Locate the cell with the specified text and output its (X, Y) center coordinate. 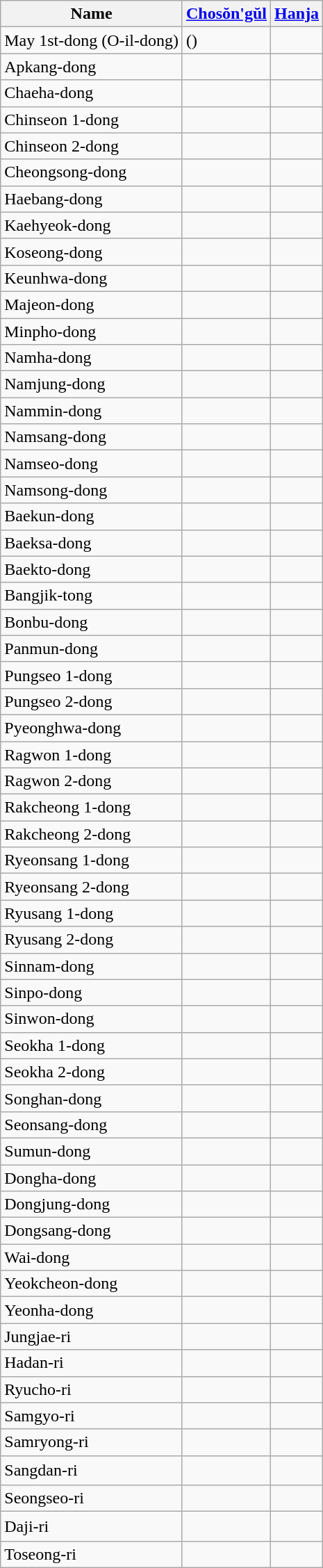
Baekto-dong (92, 569)
Seokha 2-dong (92, 1072)
Cheongsong-dong (92, 172)
Daji-ri (92, 1526)
Name (92, 14)
Wai-dong (92, 1257)
Nammin-dong (92, 411)
Minpho-dong (92, 332)
Dongjung-dong (92, 1204)
Chaeha-dong (92, 93)
Songhan-dong (92, 1098)
() (226, 40)
Chosŏn'gŭl (226, 14)
Ryucho-ri (92, 1389)
Seokha 1-dong (92, 1045)
Ragwon 1-dong (92, 754)
Ryusang 2-dong (92, 940)
Baekun-dong (92, 516)
Namha-dong (92, 358)
Seongseo-ri (92, 1498)
Sinnam-dong (92, 966)
Namsang-dong (92, 437)
Keunhwa-dong (92, 278)
Hanja (297, 14)
Samgyo-ri (92, 1416)
Bonbu-dong (92, 622)
Majeon-dong (92, 304)
Namjung-dong (92, 384)
Ryeonsang 1-dong (92, 860)
Baeksa-dong (92, 543)
May 1st-dong (O-il-dong) (92, 40)
Sumun-dong (92, 1151)
Ryusang 1-dong (92, 913)
Pungseo 2-dong (92, 701)
Koseong-dong (92, 252)
Chinseon 1-dong (92, 120)
Panmun-dong (92, 648)
Yeonha-dong (92, 1310)
Haebang-dong (92, 199)
Pyeonghwa-dong (92, 728)
Namseo-dong (92, 464)
Rakcheong 1-dong (92, 808)
Jungjae-ri (92, 1337)
Ragwon 2-dong (92, 781)
Pungseo 1-dong (92, 675)
Dongha-dong (92, 1178)
Sinwon-dong (92, 1019)
Toseong-ri (92, 1554)
Chinseon 2-dong (92, 146)
Kaehyeok-dong (92, 225)
Dongsang-dong (92, 1231)
Sangdan-ri (92, 1471)
Namsong-dong (92, 490)
Sinpo-dong (92, 993)
Ryeonsang 2-dong (92, 887)
Yeokcheon-dong (92, 1284)
Seonsang-dong (92, 1125)
Hadan-ri (92, 1363)
Samryong-ri (92, 1442)
Bangjik-tong (92, 596)
Rakcheong 2-dong (92, 834)
Apkang-dong (92, 67)
